Return the [x, y] coordinate for the center point of the cell that contains the specified text.  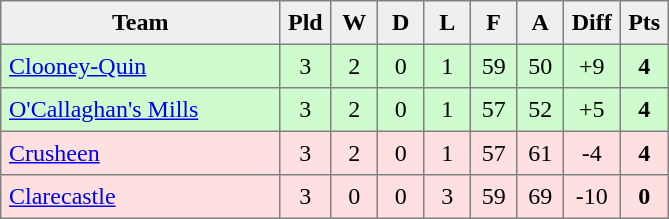
F [493, 23]
Clooney-Quin [140, 66]
Pts [644, 23]
52 [540, 110]
-10 [591, 197]
Pld [306, 23]
Clarecastle [140, 197]
D [400, 23]
+5 [591, 110]
+9 [591, 66]
O'Callaghan's Mills [140, 110]
Crusheen [140, 153]
W [354, 23]
L [447, 23]
Diff [591, 23]
50 [540, 66]
69 [540, 197]
A [540, 23]
Team [140, 23]
-4 [591, 153]
61 [540, 153]
